Identify which cell holds the provided text, then report its [x, y] central coordinate. 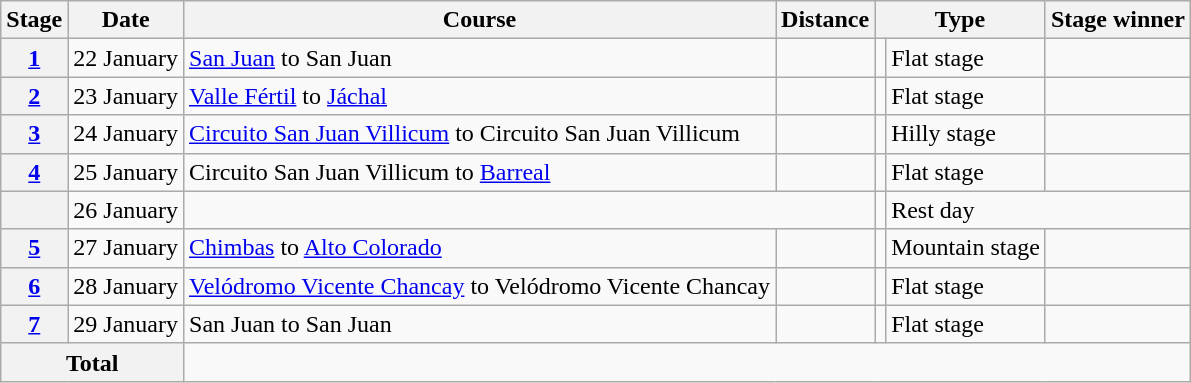
Total [92, 362]
7 [34, 324]
Course [480, 20]
22 January [126, 58]
2 [34, 96]
Stage [34, 20]
Stage winner [1118, 20]
5 [34, 248]
1 [34, 58]
24 January [126, 134]
Hilly stage [966, 134]
29 January [126, 324]
Valle Fértil to Jáchal [480, 96]
4 [34, 172]
23 January [126, 96]
Mountain stage [966, 248]
26 January [126, 210]
Velódromo Vicente Chancay to Velódromo Vicente Chancay [480, 286]
Rest day [1038, 210]
Chimbas to Alto Colorado [480, 248]
27 January [126, 248]
Circuito San Juan Villicum to Barreal [480, 172]
25 January [126, 172]
6 [34, 286]
Type [960, 20]
28 January [126, 286]
3 [34, 134]
Date [126, 20]
Distance [826, 20]
Circuito San Juan Villicum to Circuito San Juan Villicum [480, 134]
